Pinpoint the cell where the given text exists, returning its (X, Y) midpoint coordinate. 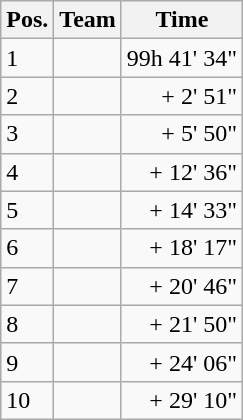
+ 5' 50" (182, 134)
Team (88, 20)
+ 14' 33" (182, 210)
7 (28, 286)
+ 18' 17" (182, 248)
3 (28, 134)
+ 29' 10" (182, 400)
5 (28, 210)
4 (28, 172)
10 (28, 400)
2 (28, 96)
+ 12' 36" (182, 172)
+ 21' 50" (182, 324)
8 (28, 324)
6 (28, 248)
9 (28, 362)
+ 24' 06" (182, 362)
+ 2' 51" (182, 96)
1 (28, 58)
Time (182, 20)
99h 41' 34" (182, 58)
Pos. (28, 20)
+ 20' 46" (182, 286)
